Capture the cell that displays the provided text and extract its (x, y) central coordinate. 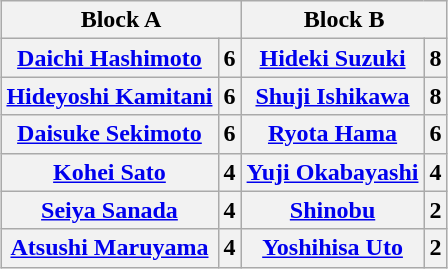
Daisuke Sekimoto (110, 134)
Kohei Sato (110, 172)
Ryota Hama (332, 134)
Seiya Sanada (110, 210)
Daichi Hashimoto (110, 58)
Yuji Okabayashi (332, 172)
Block A (121, 20)
Hideyoshi Kamitani (110, 96)
Hideki Suzuki (332, 58)
Shuji Ishikawa (332, 96)
Block B (344, 20)
Yoshihisa Uto (332, 248)
Shinobu (332, 210)
Atsushi Maruyama (110, 248)
